Pinpoint the cell where the given text exists, returning its (x, y) midpoint coordinate. 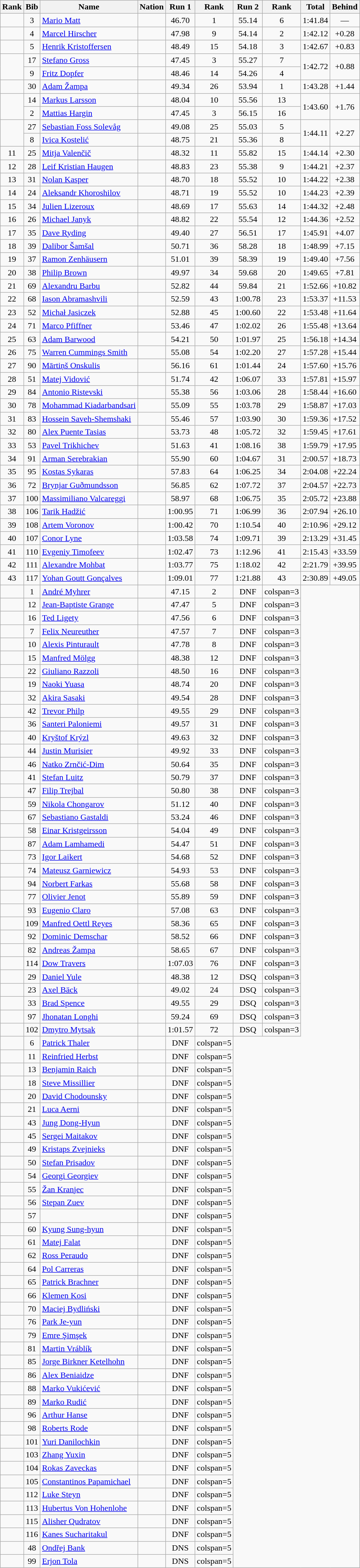
1:03.90 (248, 419)
Michael Janyk (89, 220)
Brynjar Guðmundsson (89, 485)
48.82 (180, 220)
53.94 (248, 87)
117 (32, 578)
Marko Rudić (89, 1402)
+15.76 (345, 365)
+23.88 (345, 498)
1:02.02 (248, 326)
51.12 (180, 804)
90 (32, 365)
+49.05 (345, 578)
108 (32, 525)
106 (32, 512)
57.08 (180, 910)
Emre Şimşek (89, 1335)
48.71 (180, 193)
1:53.48 (315, 312)
Mitja Valenčič (89, 153)
Mārtiņš Onskulis (89, 365)
1:09.01 (180, 578)
50.71 (180, 246)
+17.03 (345, 406)
Artem Voronov (89, 525)
Mattias Hargin (89, 113)
59.84 (248, 286)
1:49.65 (315, 273)
48.32 (180, 153)
82 (32, 950)
55.90 (180, 459)
Filip Trejbal (89, 790)
Trevor Philp (89, 711)
+31.45 (345, 538)
49.63 (180, 737)
1:01.97 (248, 339)
2:30.89 (315, 578)
102 (32, 1030)
+7.15 (345, 246)
Hossein Saveh-Shemshaki (89, 419)
47.47 (180, 605)
1:09.71 (248, 538)
83 (32, 419)
Nolan Kasper (89, 180)
1:44.14 (315, 153)
Kyung Sung-hyun (89, 1229)
50.80 (180, 790)
48.74 (180, 684)
Adam Lamhamedi (89, 844)
55.82 (248, 153)
Alex Beniaidze (89, 1375)
2:04.57 (315, 485)
56.85 (180, 485)
Park Je-yun (89, 1322)
85 (32, 1362)
Ross Peraudo (89, 1256)
1:44.21 (315, 166)
53.73 (180, 432)
52.88 (180, 312)
2:04.08 (315, 472)
1:57.60 (315, 365)
Georgi Georgiev (89, 1176)
Justin Murisier (89, 751)
Stefano Gross (89, 60)
49.40 (180, 233)
+18.73 (345, 459)
58.28 (248, 246)
+14.34 (345, 339)
Jhonatan Longhi (89, 1017)
+7.56 (345, 259)
Andreas Žampa (89, 950)
Zhang Yuxin (89, 1455)
51.74 (180, 379)
+1.76 (345, 106)
Rokas Zaveckas (89, 1468)
49.57 (180, 724)
1:44.23 (315, 193)
Daniel Yule (89, 976)
56.15 (248, 113)
48.04 (180, 100)
104 (32, 1468)
1:58.87 (315, 406)
Adam Žampa (89, 87)
Akira Sasaki (89, 698)
51.63 (180, 445)
1:04.67 (248, 459)
54.18 (248, 47)
+2.27 (345, 133)
109 (32, 923)
Markus Larsson (89, 100)
1:48.99 (315, 246)
54.47 (180, 844)
Naoki Yuasa (89, 684)
1:02.47 (180, 551)
+1.44 (345, 87)
André Myhrer (89, 592)
Stefan Luitz (89, 777)
Pol Carreras (89, 1269)
1:42.67 (315, 47)
+17.52 (345, 419)
55.27 (248, 60)
55.54 (248, 220)
Antonio Ristevski (89, 392)
+39.95 (345, 565)
1:00.60 (248, 312)
Luca Aerni (89, 1109)
1:03.06 (248, 392)
59.68 (248, 273)
1:03.78 (248, 406)
1:42.12 (315, 34)
107 (32, 538)
Arthur Hanse (89, 1415)
48.69 (180, 206)
Patrick Brachner (89, 1282)
55.14 (248, 20)
Marco Pfiffner (89, 326)
97 (32, 1017)
47.57 (180, 631)
103 (32, 1455)
58.36 (180, 923)
55.63 (248, 206)
1:52.66 (315, 286)
58.52 (180, 937)
1:41.84 (315, 20)
48.50 (180, 671)
Run 1 (180, 7)
Kanes Sucharitakul (89, 1534)
+2.38 (345, 180)
49.97 (180, 273)
105 (32, 1481)
Run 2 (248, 7)
Nation (152, 7)
2:10.96 (315, 525)
101 (32, 1442)
+11.64 (345, 312)
47.56 (180, 618)
Matej Falat (89, 1242)
Jung Dong-Hyun (89, 1123)
Alex Puente Tasias (89, 432)
Bib (32, 7)
58.39 (248, 259)
94 (32, 884)
+26.10 (345, 512)
+16.60 (345, 392)
1:02.20 (248, 352)
2:00.57 (315, 459)
51.01 (180, 259)
1:44.11 (315, 133)
Arman Serebrakian (89, 459)
1:12.96 (248, 551)
1:00.78 (248, 299)
59.24 (180, 1017)
1:06.99 (248, 512)
2:15.43 (315, 551)
Behind (345, 7)
1:42.72 (315, 67)
48.83 (180, 166)
54.26 (248, 73)
2:13.29 (315, 538)
49.92 (180, 751)
+2.52 (345, 220)
Fritz Dopfer (89, 73)
1:49.40 (315, 259)
Marko Vukićević (89, 1388)
115 (32, 1521)
Sebastiano Gastaldi (89, 817)
Henrik Kristoffersen (89, 47)
+17.95 (345, 445)
— (345, 20)
Patrick Thaler (89, 1043)
Jorge Birkner Ketelhohn (89, 1362)
Dave Ryding (89, 233)
+15.44 (345, 352)
Dalibor Šamšal (89, 246)
49.54 (180, 698)
+2.37 (345, 166)
Eugenio Claro (89, 910)
48.49 (180, 47)
87 (32, 844)
49.34 (180, 87)
Mateusz Garniewicz (89, 870)
55.56 (248, 100)
54.14 (248, 34)
1:00.42 (180, 525)
56.51 (248, 233)
Mario Matt (89, 20)
55.36 (248, 140)
98 (32, 1428)
Iason Abramashvili (89, 299)
Matej Vidović (89, 379)
+22.24 (345, 472)
Ramon Zenhäusern (89, 259)
+2.48 (345, 206)
49.08 (180, 126)
1:01.44 (248, 365)
1:06.25 (248, 472)
1:07.72 (248, 485)
84 (32, 392)
1:44.36 (315, 220)
+33.59 (345, 551)
Dow Travers (89, 963)
Martin Vráblík (89, 1348)
1:57.81 (315, 379)
Norbert Farkas (89, 884)
Alexandru Barbu (89, 286)
89 (32, 1402)
114 (32, 963)
Stepan Zuev (89, 1202)
+4.07 (345, 233)
Ivica Kostelić (89, 140)
1:06.75 (248, 498)
Mohammad Kiadarbandsari (89, 406)
91 (32, 459)
99 (32, 1561)
58.97 (180, 498)
Alexandre Mohbat (89, 565)
Evgeniy Timofeev (89, 551)
54.68 (180, 857)
+11.53 (345, 299)
1:06.07 (248, 379)
54.21 (180, 339)
53.46 (180, 326)
80 (32, 432)
Santeri Paloniemi (89, 724)
+0.83 (345, 47)
79 (32, 1335)
David Chodounsky (89, 1096)
Dominic Demschar (89, 937)
Kristaps Zvejnieks (89, 1149)
+2.30 (345, 153)
1:59.45 (315, 432)
47.78 (180, 645)
1:08.16 (248, 445)
Alexis Pinturault (89, 645)
Pavel Trikhichev (89, 445)
Dmytro Mytsak (89, 1030)
Philip Brown (89, 273)
78 (32, 406)
Reinfried Herbst (89, 1056)
1:10.54 (248, 525)
Stefan Prisadov (89, 1162)
1:53.37 (315, 299)
113 (32, 1508)
Massimiliano Valcareggi (89, 498)
1:05.72 (248, 432)
Žan Kranjec (89, 1189)
54.04 (180, 831)
111 (32, 565)
49.02 (180, 990)
Michał Jasiczek (89, 312)
Total (315, 7)
54.93 (180, 870)
Adam Barwood (89, 339)
50.79 (180, 777)
53.24 (180, 817)
52.82 (180, 286)
48.75 (180, 140)
1:57.28 (315, 352)
1:43.28 (315, 87)
+0.88 (345, 67)
+22.73 (345, 485)
1:44.32 (315, 206)
56.16 (180, 365)
Jean-Baptiste Grange (89, 605)
47.98 (180, 34)
Manfred Mölgg (89, 658)
Manfred Oettl Reyes (89, 923)
Warren Cummings Smith (89, 352)
1:03.77 (180, 565)
+15.97 (345, 379)
96 (32, 1415)
Hubertus Von Hohenlohe (89, 1508)
110 (32, 551)
55.08 (180, 352)
1:55.48 (315, 326)
Kryštof Krýzl (89, 737)
+17.61 (345, 432)
48.46 (180, 73)
93 (32, 910)
+7.81 (345, 273)
Roberts Rode (89, 1428)
2:07.94 (315, 512)
Marcel Hirscher (89, 34)
Giuliano Razzoli (89, 671)
Name (89, 7)
Benjamin Raich (89, 1070)
58.65 (180, 950)
Sergei Maitakov (89, 1136)
88 (32, 1388)
Constantinos Papamichael (89, 1481)
Natko Zrnčić-Dim (89, 764)
Kostas Sykaras (89, 472)
2:21.79 (315, 565)
1:45.91 (315, 233)
1:03.58 (180, 538)
Brad Spence (89, 1003)
+0.28 (345, 34)
47.15 (180, 592)
1:56.18 (315, 339)
1:21.88 (248, 578)
+13.64 (345, 326)
95 (32, 472)
Olivier Jenot (89, 897)
Leif Kristian Haugen (89, 166)
52.59 (180, 299)
1:07.03 (180, 963)
1:44.22 (315, 180)
1:00.95 (180, 512)
Tarik Hadžić (89, 512)
Einar Kristgeirsson (89, 831)
Yohan Goutt Gonçalves (89, 578)
1:43.60 (315, 106)
1:59.79 (315, 445)
Klemen Kosi (89, 1295)
46.70 (180, 20)
92 (32, 937)
Sebastian Foss Solevåg (89, 126)
112 (32, 1495)
55.46 (180, 419)
+10.82 (345, 286)
Aleksandr Khoroshilov (89, 193)
50.64 (180, 764)
1:59.36 (315, 419)
55.03 (248, 126)
Erjon Tola (89, 1561)
Julien Lizeroux (89, 206)
Axel Bäck (89, 990)
81 (32, 1348)
+29.12 (345, 525)
1:58.44 (315, 392)
2:05.72 (315, 498)
55.89 (180, 897)
Maciej Bydliński (89, 1309)
48.70 (180, 180)
Igor Laikert (89, 857)
Nikola Chongarov (89, 804)
Conor Lyne (89, 538)
Alisher Qudratov (89, 1521)
86 (32, 1375)
Ted Ligety (89, 618)
55.68 (180, 884)
Ondřej Bank (89, 1548)
100 (32, 498)
116 (32, 1534)
+2.39 (345, 193)
1:01.57 (180, 1030)
Yuri Danilochkin (89, 1442)
1:18.02 (248, 565)
57.83 (180, 472)
Steve Missillier (89, 1083)
55.09 (180, 406)
Luke Steyn (89, 1495)
Felix Neureuther (89, 631)
